Capture the cell that displays the provided text and extract its (X, Y) central coordinate. 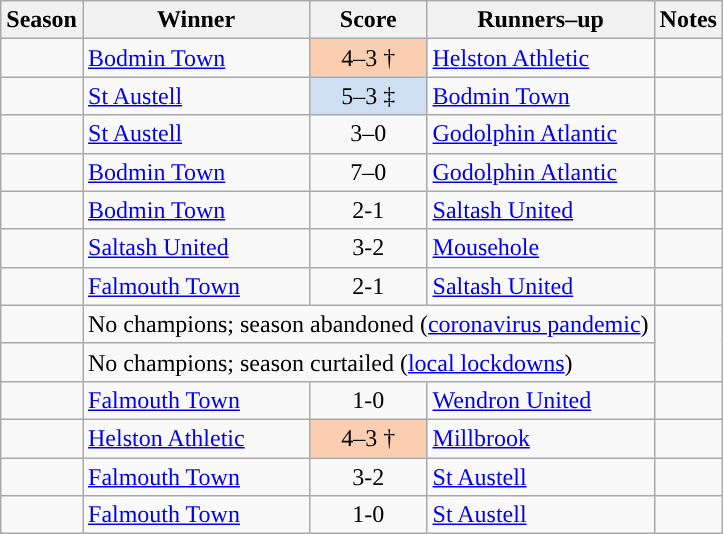
No champions; season curtailed (local lockdowns) (368, 362)
Wendron United (540, 400)
Winner (196, 20)
Runners–up (540, 20)
Notes (688, 20)
Mousehole (540, 248)
Season (42, 20)
Millbrook (540, 438)
7–0 (368, 172)
5–3 ‡ (368, 96)
Score (368, 20)
No champions; season abandoned (coronavirus pandemic) (368, 324)
3–0 (368, 134)
